Locate the cell with the specified text and output its [X, Y] center coordinate. 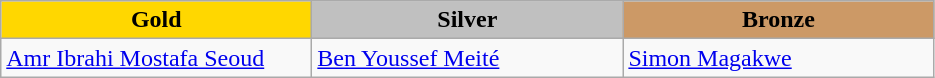
Ben Youssef Meité [468, 58]
Bronze [778, 20]
Simon Magakwe [778, 58]
Gold [156, 20]
Amr Ibrahi Mostafa Seoud [156, 58]
Silver [468, 20]
